Scan for the cell matching the given text and deliver its (x, y) coordinate at center. 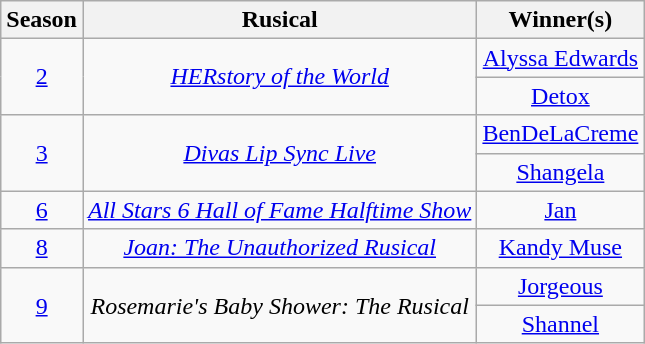
Alyssa Edwards (560, 58)
Joan: The Unauthorized Rusical (279, 248)
8 (42, 248)
Detox (560, 96)
Shangela (560, 172)
Divas Lip Sync Live (279, 153)
BenDeLaCreme (560, 134)
Rosemarie's Baby Shower: The Rusical (279, 305)
Winner(s) (560, 20)
Kandy Muse (560, 248)
Jorgeous (560, 286)
Season (42, 20)
2 (42, 77)
Rusical (279, 20)
9 (42, 305)
3 (42, 153)
Jan (560, 210)
HERstory of the World (279, 77)
All Stars 6 Hall of Fame Halftime Show (279, 210)
6 (42, 210)
Shannel (560, 324)
